From the cell containing the given text, extract its center point as (x, y) coordinate. 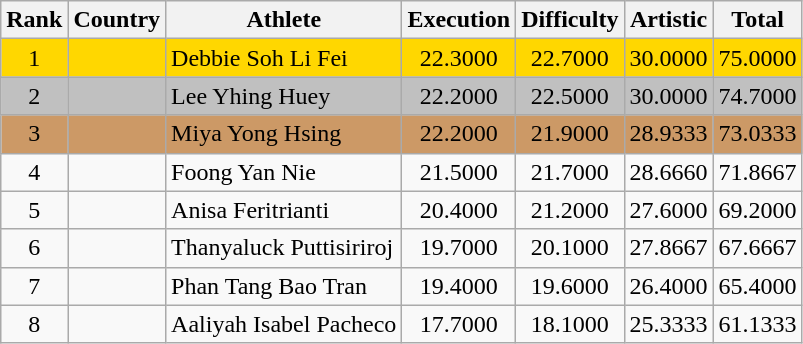
6 (34, 248)
22.3000 (459, 58)
17.7000 (459, 324)
Aaliyah Isabel Pacheco (284, 324)
19.4000 (459, 286)
67.6667 (758, 248)
28.9333 (668, 134)
21.9000 (570, 134)
19.6000 (570, 286)
20.1000 (570, 248)
25.3333 (668, 324)
Lee Yhing Huey (284, 96)
18.1000 (570, 324)
Country (117, 20)
Rank (34, 20)
73.0333 (758, 134)
Foong Yan Nie (284, 172)
Thanyaluck Puttisiriroj (284, 248)
27.6000 (668, 210)
65.4000 (758, 286)
74.7000 (758, 96)
Anisa Feritrianti (284, 210)
8 (34, 324)
21.5000 (459, 172)
21.2000 (570, 210)
2 (34, 96)
61.1333 (758, 324)
7 (34, 286)
Execution (459, 20)
Total (758, 20)
21.7000 (570, 172)
20.4000 (459, 210)
Phan Tang Bao Tran (284, 286)
69.2000 (758, 210)
Artistic (668, 20)
22.7000 (570, 58)
Athlete (284, 20)
28.6660 (668, 172)
Debbie Soh Li Fei (284, 58)
75.0000 (758, 58)
5 (34, 210)
Difficulty (570, 20)
26.4000 (668, 286)
27.8667 (668, 248)
1 (34, 58)
71.8667 (758, 172)
19.7000 (459, 248)
Miya Yong Hsing (284, 134)
3 (34, 134)
22.5000 (570, 96)
4 (34, 172)
